Identify which cell holds the provided text, then report its [x, y] central coordinate. 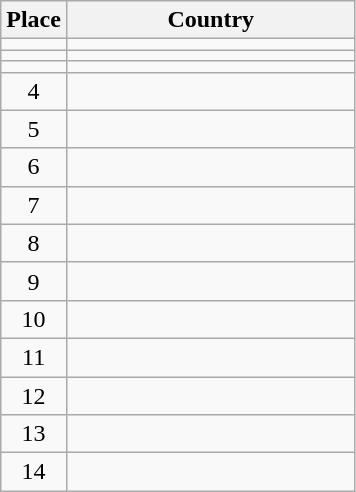
4 [34, 91]
8 [34, 243]
11 [34, 357]
9 [34, 281]
12 [34, 395]
13 [34, 434]
14 [34, 472]
10 [34, 319]
5 [34, 129]
Country [210, 20]
Place [34, 20]
6 [34, 167]
7 [34, 205]
